Provide the [X, Y] coordinate of the cell's center where the given text is located.  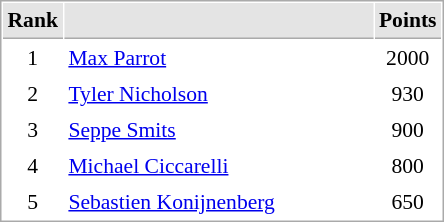
900 [408, 129]
4 [32, 165]
Tyler Nicholson [218, 93]
3 [32, 129]
Michael Ciccarelli [218, 165]
Seppe Smits [218, 129]
5 [32, 201]
650 [408, 201]
1 [32, 57]
2 [32, 93]
2000 [408, 57]
Max Parrot [218, 57]
Points [408, 21]
Rank [32, 21]
930 [408, 93]
800 [408, 165]
Sebastien Konijnenberg [218, 201]
